For the text-containing cell, return its midpoint in [X, Y] coordinate format. 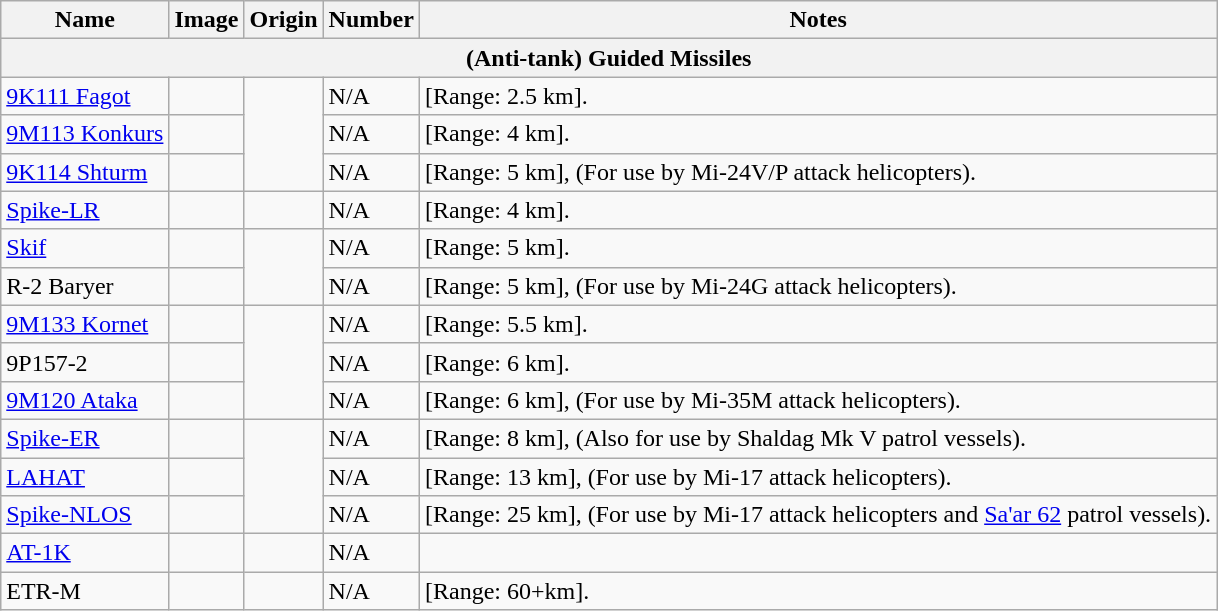
Notes [818, 20]
[Range: 2.5 km]. [818, 96]
[Range: 5 km], (For use by Mi-24V/P attack helicopters). [818, 172]
9M133 Kornet [85, 324]
[Range: 60+km]. [818, 591]
LAHAT [85, 477]
[Range: 8 km], (Also for use by Shaldag Mk V patrol vessels). [818, 438]
Number [371, 20]
9M120 Ataka [85, 400]
R-2 Baryer [85, 286]
AT-1K [85, 553]
[Range: 6 km], (For use by Mi-35M attack helicopters). [818, 400]
9M113 Konkurs [85, 134]
Origin [284, 20]
[Range: 13 km], (For use by Mi-17 attack helicopters). [818, 477]
Spike-LR [85, 210]
9K114 Shturm [85, 172]
ETR-M [85, 591]
(Anti-tank) Guided Missiles [609, 58]
[Range: 25 km], (For use by Mi-17 attack helicopters and Sa'ar 62 patrol vessels). [818, 515]
Skif [85, 248]
Spike-NLOS [85, 515]
[Range: 5 km], (For use by Mi-24G attack helicopters). [818, 286]
[Range: 6 km]. [818, 362]
Image [206, 20]
9K111 Fagot [85, 96]
9P157-2 [85, 362]
[Range: 5.5 km]. [818, 324]
Name [85, 20]
[Range: 5 km]. [818, 248]
Spike-ER [85, 438]
